Output the [x, y] coordinate of the center of the cell containing the given text.  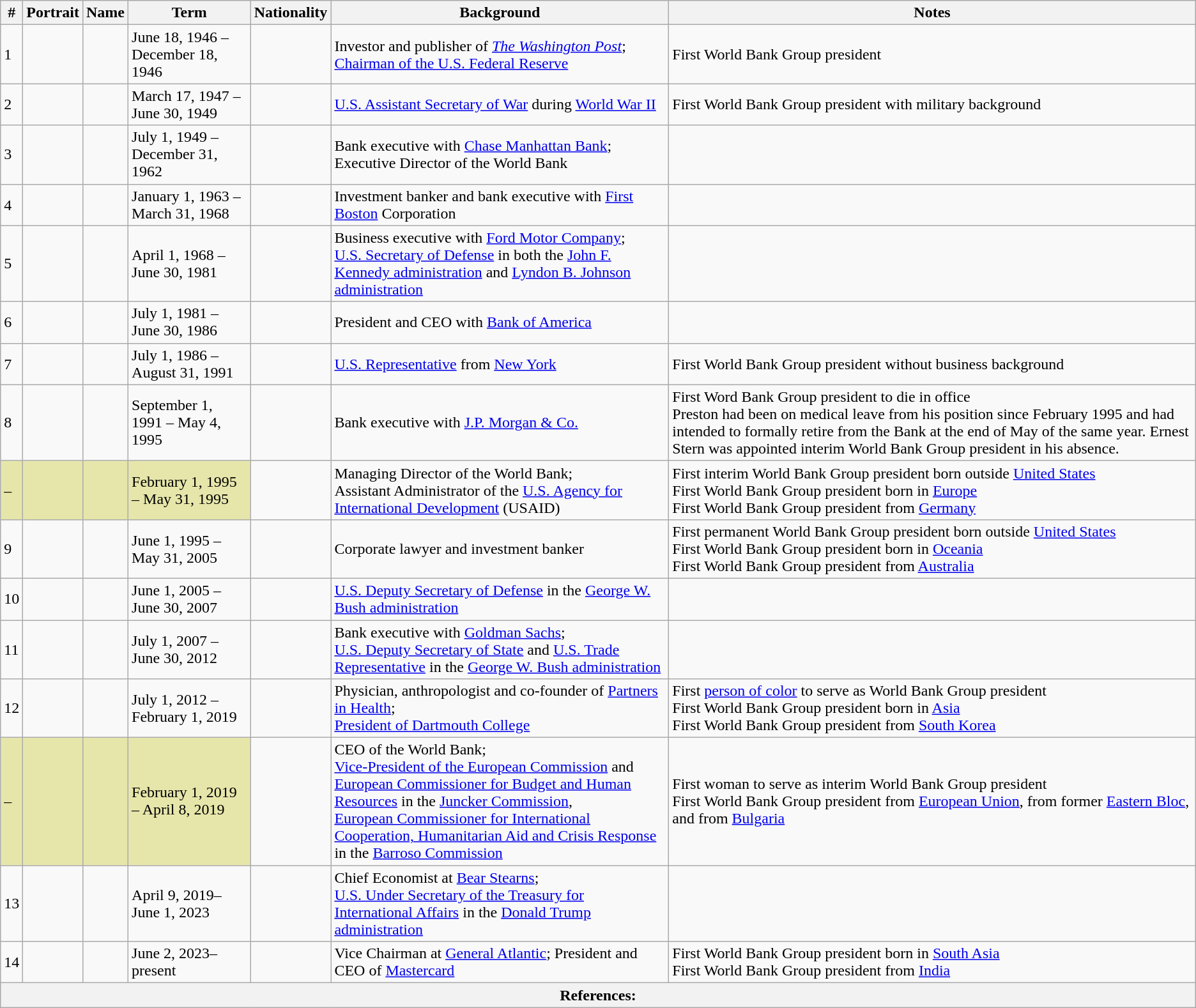
Physician, anthropologist and co-founder of Partners in Health; President of Dartmouth College [500, 708]
5 [11, 263]
Background [500, 13]
July 1, 2012 – February 1, 2019 [190, 708]
President and CEO with Bank of America [500, 322]
February 1, 1995 – May 31, 1995 [190, 490]
2 [11, 105]
Corporate lawyer and investment banker [500, 549]
Investor and publisher of The Washington Post; Chairman of the U.S. Federal Reserve [500, 54]
Notes [932, 13]
July 1, 1949 – December 31, 1962 [190, 155]
First World Bank Group president without business background [932, 364]
Name [105, 13]
Vice Chairman at General Atlantic; President and CEO of Mastercard [500, 962]
Term [190, 13]
U.S. Deputy Secretary of Defense in the George W. Bush administration [500, 599]
February 1, 2019 – April 8, 2019 [190, 802]
First World Bank Group president born in South Asia First World Bank Group president from India [932, 962]
7 [11, 364]
9 [11, 549]
11 [11, 649]
U.S. Representative from New York [500, 364]
Managing Director of the World Bank; Assistant Administrator of the U.S. Agency for International Development (USAID) [500, 490]
July 1, 1981 – June 30, 1986 [190, 322]
June 1, 1995 – May 31, 2005 [190, 549]
Bank executive with Chase Manhattan Bank; Executive Director of the World Bank [500, 155]
13 [11, 903]
U.S. Assistant Secretary of War during World War II [500, 105]
4 [11, 204]
10 [11, 599]
July 1, 2007 – June 30, 2012 [190, 649]
April 1, 1968 – June 30, 1981 [190, 263]
January 1, 1963 – March 31, 1968 [190, 204]
June 18, 1946 – December 18, 1946 [190, 54]
Bank executive with J.P. Morgan & Co. [500, 423]
References: [598, 995]
1 [11, 54]
July 1, 1986 – August 31, 1991 [190, 364]
June 1, 2005 – June 30, 2007 [190, 599]
12 [11, 708]
First World Bank Group president [932, 54]
March 17, 1947 – June 30, 1949 [190, 105]
# [11, 13]
June 2, 2023–present [190, 962]
Nationality [291, 13]
3 [11, 155]
Chief Economist at Bear Stearns; U.S. Under Secretary of the Treasury for International Affairs in the Donald Trump administration [500, 903]
Investment banker and bank executive with First Boston Corporation [500, 204]
6 [11, 322]
Bank executive with Goldman Sachs; U.S. Deputy Secretary of State and U.S. Trade Representative in the George W. Bush administration [500, 649]
Business executive with Ford Motor Company; U.S. Secretary of Defense in both the John F. Kennedy administration and Lyndon B. Johnson administration [500, 263]
8 [11, 423]
14 [11, 962]
April 9, 2019–June 1, 2023 [190, 903]
Portrait [53, 13]
First World Bank Group president with military background [932, 105]
September 1, 1991 – May 4, 1995 [190, 423]
